Determine the [X, Y] coordinate at the center of the cell enclosing the given text.  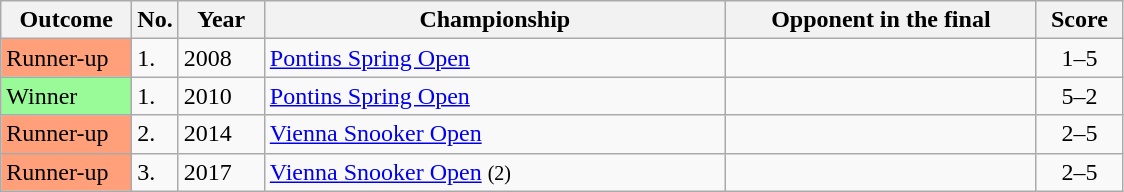
Championship [494, 20]
3. [155, 172]
2. [155, 134]
1–5 [1079, 58]
2008 [221, 58]
No. [155, 20]
Year [221, 20]
2014 [221, 134]
Outcome [66, 20]
Score [1079, 20]
Winner [66, 96]
Vienna Snooker Open [494, 134]
2017 [221, 172]
2010 [221, 96]
5–2 [1079, 96]
Opponent in the final [880, 20]
Vienna Snooker Open (2) [494, 172]
